Capture the cell that displays the provided text and extract its [X, Y] central coordinate. 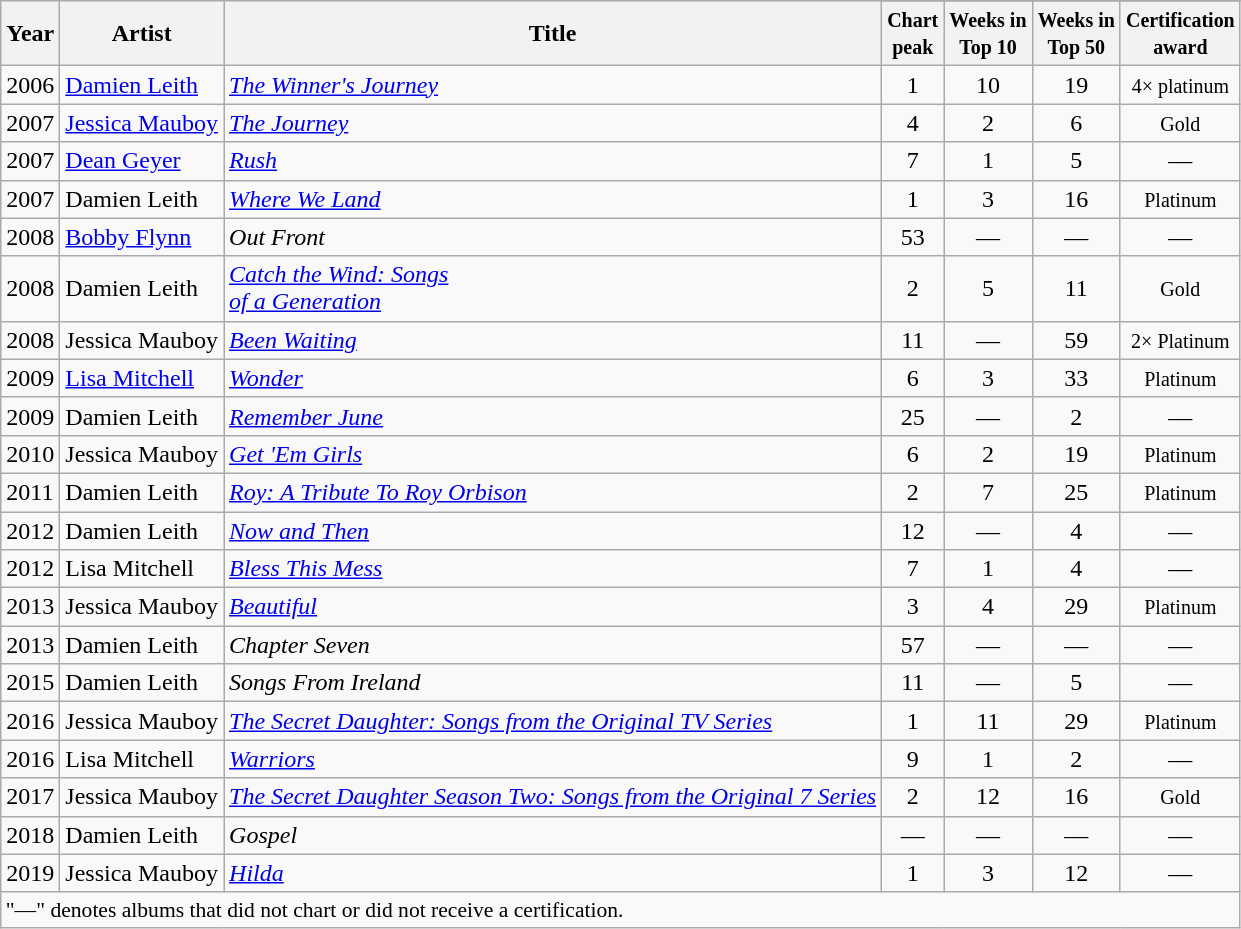
Get 'Em Girls [553, 454]
Weeks inTop 10 [988, 34]
Hilda [553, 873]
Remember June [553, 416]
Certificationaward [1180, 34]
Songs From Ireland [553, 683]
"—" denotes albums that did not chart or did not receive a certification. [621, 910]
Been Waiting [553, 340]
2015 [30, 683]
57 [913, 645]
2019 [30, 873]
Wonder [553, 378]
The Journey [553, 123]
59 [1076, 340]
Chapter Seven [553, 645]
Artist [142, 34]
9 [913, 759]
The Secret Daughter: Songs from the Original TV Series [553, 721]
33 [1076, 378]
2017 [30, 797]
Year [30, 34]
Dean Geyer [142, 161]
Rush [553, 161]
Bobby Flynn [142, 237]
Out Front [553, 237]
Bless This Mess [553, 569]
2× Platinum [1180, 340]
2011 [30, 492]
53 [913, 237]
2006 [30, 85]
The Winner's Journey [553, 85]
Title [553, 34]
2010 [30, 454]
4× platinum [1180, 85]
Chartpeak [913, 34]
Gospel [553, 835]
Catch the Wind: Songs of a Generation [553, 288]
10 [988, 85]
Warriors [553, 759]
Beautiful [553, 607]
Now and Then [553, 531]
Roy: A Tribute To Roy Orbison [553, 492]
Weeks inTop 50 [1076, 34]
Where We Land [553, 199]
2018 [30, 835]
The Secret Daughter Season Two: Songs from the Original 7 Series [553, 797]
